Extract the [X, Y] coordinate from the center of the cell holding the provided text.  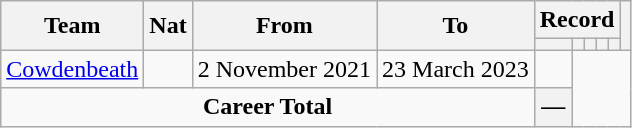
Record [577, 20]
Career Total [268, 107]
To [456, 26]
Cowdenbeath [72, 69]
From [284, 26]
23 March 2023 [456, 69]
Nat [168, 26]
2 November 2021 [284, 69]
— [553, 107]
Team [72, 26]
